For the text-containing cell, return its midpoint in (x, y) coordinate format. 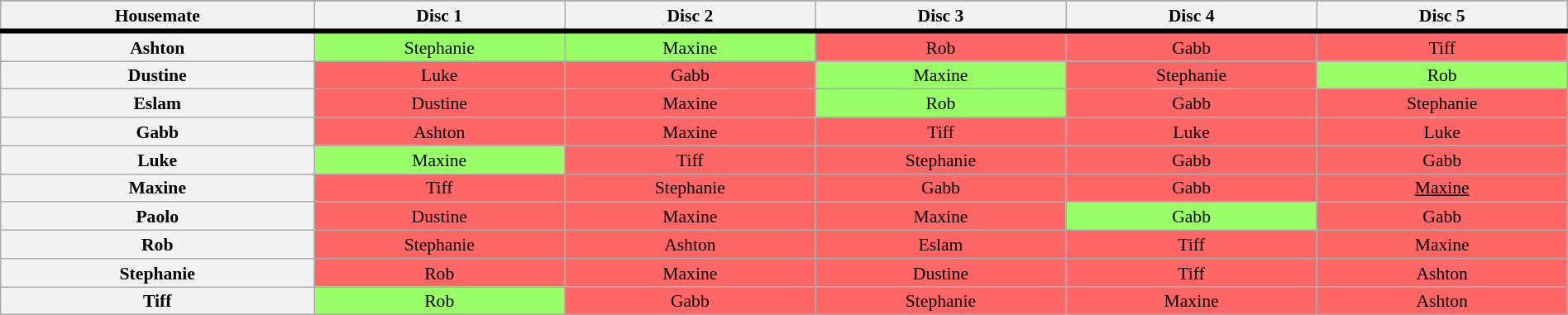
Paolo (157, 217)
Disc 3 (941, 16)
Disc 2 (690, 16)
Housemate (157, 16)
Disc 1 (440, 16)
Disc 5 (1442, 16)
Disc 4 (1191, 16)
